Return the [x, y] coordinate for the center point of the cell that contains the specified text.  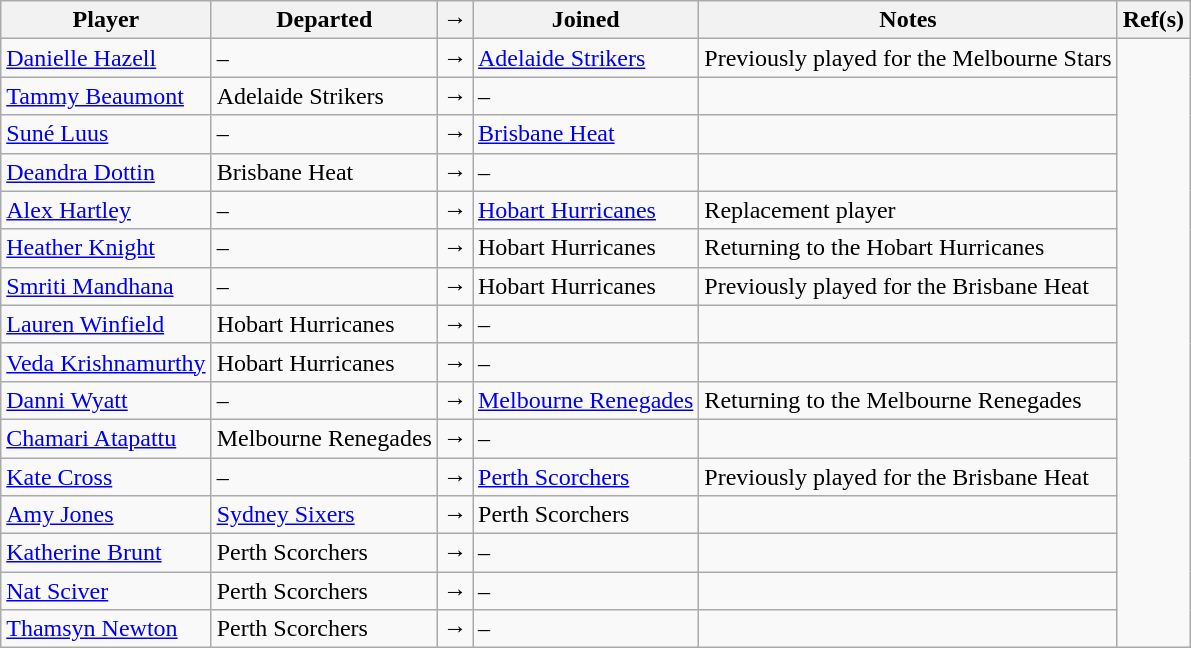
Deandra Dottin [106, 172]
Chamari Atapattu [106, 438]
Previously played for the Melbourne Stars [908, 58]
Ref(s) [1153, 20]
Returning to the Hobart Hurricanes [908, 248]
Danni Wyatt [106, 400]
Replacement player [908, 210]
Tammy Beaumont [106, 96]
Returning to the Melbourne Renegades [908, 400]
Notes [908, 20]
Veda Krishnamurthy [106, 362]
Nat Sciver [106, 591]
Kate Cross [106, 477]
Alex Hartley [106, 210]
Heather Knight [106, 248]
Danielle Hazell [106, 58]
Sydney Sixers [324, 515]
Amy Jones [106, 515]
Suné Luus [106, 134]
Thamsyn Newton [106, 629]
Departed [324, 20]
Joined [585, 20]
Player [106, 20]
Lauren Winfield [106, 324]
Smriti Mandhana [106, 286]
Katherine Brunt [106, 553]
